Locate the cell with the specified text and output its (x, y) center coordinate. 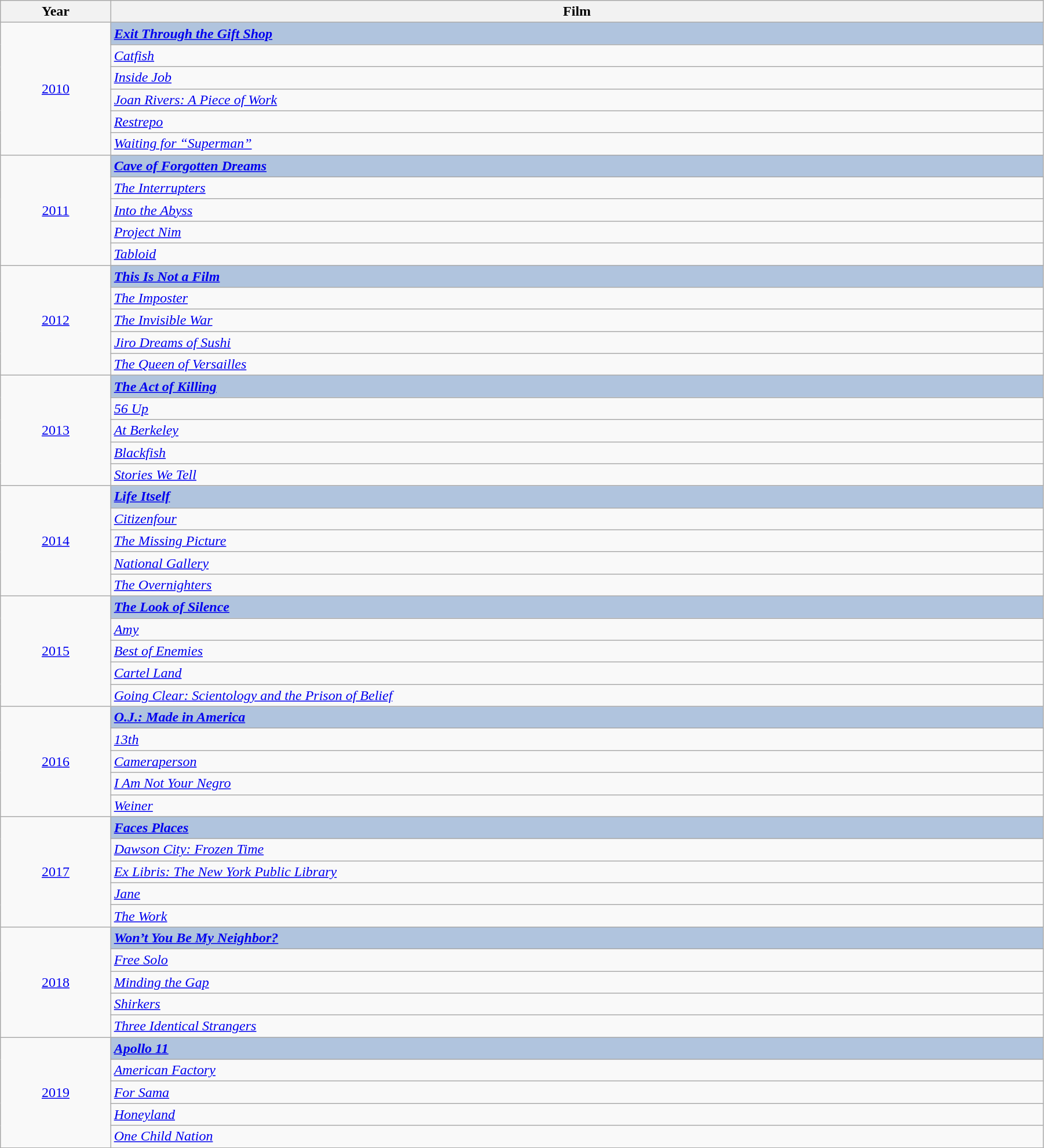
Project Nim (577, 232)
The Overnighters (577, 585)
Cartel Land (577, 673)
This Is Not a Film (577, 276)
Ex Libris: The New York Public Library (577, 872)
Apollo 11 (577, 1048)
Best of Enemies (577, 651)
Cave of Forgotten Dreams (577, 166)
Going Clear: Scientology and the Prison of Belief (577, 695)
Restrepo (577, 122)
The Interrupters (577, 188)
2011 (56, 210)
Weiner (577, 806)
The Imposter (577, 298)
Faces Places (577, 828)
Catfish (577, 56)
2017 (56, 872)
Honeyland (577, 1114)
The Act of Killing (577, 387)
The Invisible War (577, 320)
O.J.: Made in America (577, 717)
Exit Through the Gift Shop (577, 34)
Won’t You Be My Neighbor? (577, 938)
2013 (56, 431)
Year (56, 12)
Citizenfour (577, 519)
Free Solo (577, 960)
Jiro Dreams of Sushi (577, 342)
Minding the Gap (577, 982)
American Factory (577, 1070)
Waiting for “Superman” (577, 144)
At Berkeley (577, 431)
National Gallery (577, 563)
For Sama (577, 1092)
One Child Nation (577, 1136)
Tabloid (577, 254)
Into the Abyss (577, 210)
Joan Rivers: A Piece of Work (577, 100)
13th (577, 739)
Dawson City: Frozen Time (577, 850)
Cameraperson (577, 761)
The Work (577, 916)
Inside Job (577, 78)
56 Up (577, 409)
2015 (56, 651)
2016 (56, 761)
Film (577, 12)
Blackfish (577, 453)
2012 (56, 320)
Amy (577, 629)
Life Itself (577, 497)
2014 (56, 541)
Jane (577, 894)
2010 (56, 89)
2018 (56, 982)
Three Identical Strangers (577, 1026)
Stories We Tell (577, 475)
The Missing Picture (577, 541)
I Am Not Your Negro (577, 783)
2019 (56, 1092)
The Queen of Versailles (577, 365)
The Look of Silence (577, 607)
Shirkers (577, 1004)
